Return the [X, Y] coordinate for the center point of the cell that contains the specified text.  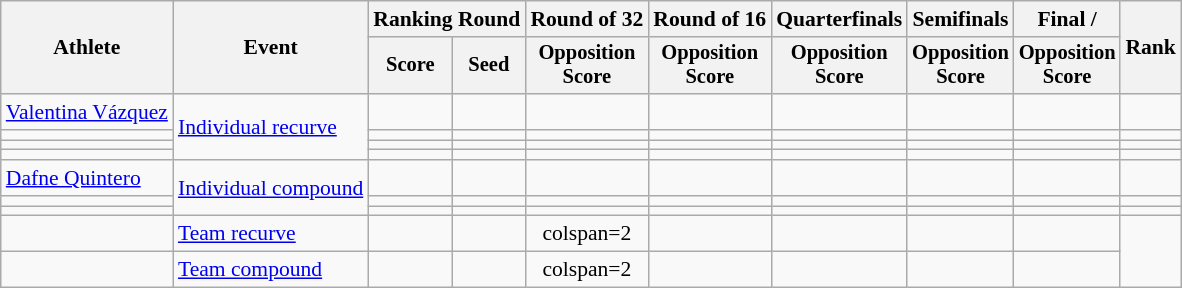
Dafne Quintero [87, 178]
Team compound [270, 270]
Ranking Round [446, 19]
Seed [488, 66]
Athlete [87, 48]
Semifinals [960, 19]
Rank [1150, 48]
Team recurve [270, 234]
Final / [1068, 19]
Round of 32 [586, 19]
Event [270, 48]
Valentina Vázquez [87, 112]
Individual recurve [270, 127]
Round of 16 [710, 19]
Quarterfinals [839, 19]
Individual compound [270, 188]
Score [410, 66]
